Pinpoint the cell where the given text exists, returning its [X, Y] midpoint coordinate. 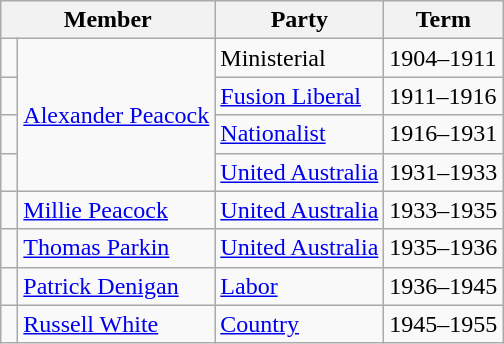
1911–1916 [444, 96]
Russell White [116, 324]
1916–1931 [444, 134]
1945–1955 [444, 324]
1935–1936 [444, 248]
1904–1911 [444, 58]
Patrick Denigan [116, 286]
Millie Peacock [116, 210]
Country [300, 324]
Labor [300, 286]
Ministerial [300, 58]
1936–1945 [444, 286]
1933–1935 [444, 210]
Party [300, 20]
Member [108, 20]
Alexander Peacock [116, 115]
Nationalist [300, 134]
Fusion Liberal [300, 96]
Thomas Parkin [116, 248]
Term [444, 20]
1931–1933 [444, 172]
